For the text-containing cell, return its midpoint in (x, y) coordinate format. 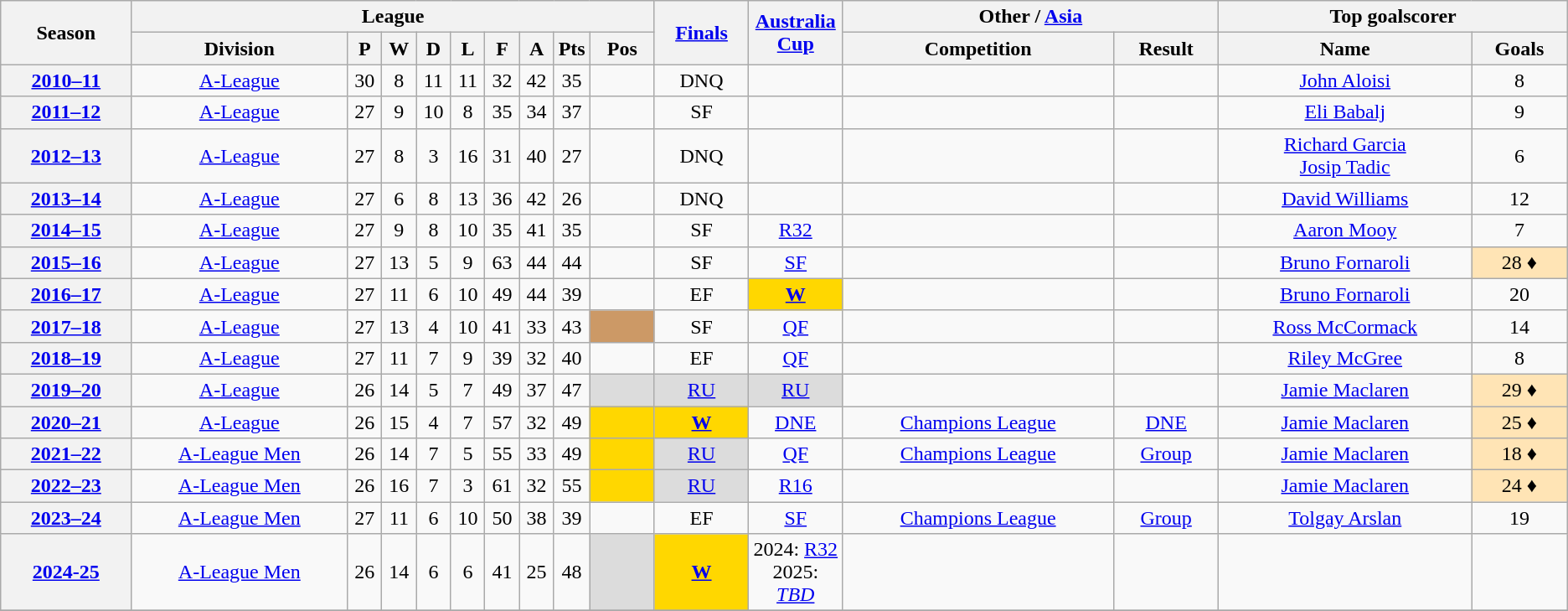
2017–18 (66, 326)
38 (536, 518)
2020–21 (66, 422)
2014–15 (66, 230)
Name (1345, 49)
18 ♦ (1519, 454)
48 (571, 572)
Ross McCormack (1345, 326)
2022–23 (66, 486)
R16 (796, 486)
2021–22 (66, 454)
15 (399, 422)
Goals (1519, 49)
2024: R322025: TBD (796, 572)
2016–17 (66, 294)
2013–14 (66, 199)
A (536, 49)
63 (503, 262)
47 (571, 390)
Pos (622, 49)
F (503, 49)
61 (503, 486)
Result (1166, 49)
12 (1519, 199)
20 (1519, 294)
David Williams (1345, 199)
L (467, 49)
League (394, 17)
Eli Babalj (1345, 112)
Australia Cup (796, 33)
Season (66, 33)
Tolgay Arslan (1345, 518)
John Aloisi (1345, 80)
25 ♦ (1519, 422)
31 (503, 156)
19 (1519, 518)
Finals (701, 33)
D (434, 49)
2018–19 (66, 358)
50 (503, 518)
2010–11 (66, 80)
2011–12 (66, 112)
P (365, 49)
24 ♦ (1519, 486)
28 ♦ (1519, 262)
25 (536, 572)
Aaron Mooy (1345, 230)
34 (536, 112)
Other / Asia (1030, 17)
2023–24 (66, 518)
43 (571, 326)
Top goalscorer (1393, 17)
2024-25 (66, 572)
30 (365, 80)
Riley McGree (1345, 358)
2012–13 (66, 156)
36 (503, 199)
29 ♦ (1519, 390)
2015–16 (66, 262)
Competition (978, 49)
Division (240, 49)
2019–20 (66, 390)
Richard GarciaJosip Tadic (1345, 156)
Pts (571, 49)
57 (503, 422)
R32 (796, 230)
